From the cell containing the given text, extract its center point as [X, Y] coordinate. 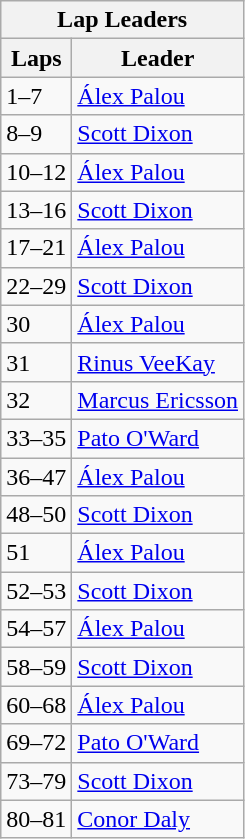
Marcus Ericsson [158, 400]
22–29 [36, 286]
1–7 [36, 96]
51 [36, 553]
52–53 [36, 591]
Laps [36, 58]
13–16 [36, 210]
33–35 [36, 438]
36–47 [36, 477]
32 [36, 400]
31 [36, 362]
17–21 [36, 248]
Rinus VeeKay [158, 362]
Lap Leaders [122, 20]
54–57 [36, 629]
80–81 [36, 819]
60–68 [36, 705]
48–50 [36, 515]
Leader [158, 58]
73–79 [36, 781]
8–9 [36, 134]
10–12 [36, 172]
69–72 [36, 743]
30 [36, 324]
58–59 [36, 667]
Conor Daly [158, 819]
